Return (x, y) of the center of cell containing provided text 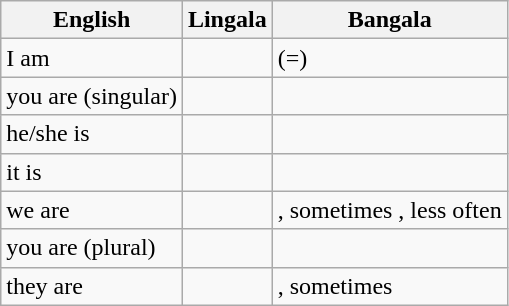
(=) (390, 58)
he/she is (92, 134)
English (92, 20)
they are (92, 286)
it is (92, 172)
we are (92, 210)
Bangala (390, 20)
Lingala (227, 20)
, sometimes (390, 286)
you are (plural) (92, 248)
, sometimes , less often (390, 210)
I am (92, 58)
you are (singular) (92, 96)
